Detect which cell encompasses the target text, then output its [x, y] center coordinate. 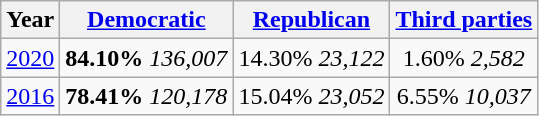
Year [30, 20]
15.04% 23,052 [312, 96]
Third parties [464, 20]
Democratic [146, 20]
2016 [30, 96]
78.41% 120,178 [146, 96]
84.10% 136,007 [146, 58]
14.30% 23,122 [312, 58]
2020 [30, 58]
6.55% 10,037 [464, 96]
Republican [312, 20]
1.60% 2,582 [464, 58]
